From the cell containing the given text, extract its center point as [x, y] coordinate. 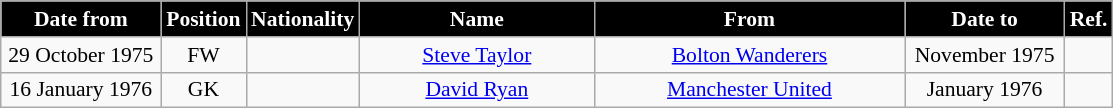
FW [204, 55]
Date from [81, 19]
Steve Taylor [476, 55]
January 1976 [985, 90]
GK [204, 90]
David Ryan [476, 90]
Position [204, 19]
Name [476, 19]
29 October 1975 [81, 55]
Ref. [1089, 19]
Manchester United [749, 90]
November 1975 [985, 55]
Date to [985, 19]
From [749, 19]
Nationality [302, 19]
Bolton Wanderers [749, 55]
16 January 1976 [81, 90]
